Determine the [X, Y] coordinate at the center of the cell enclosing the given text.  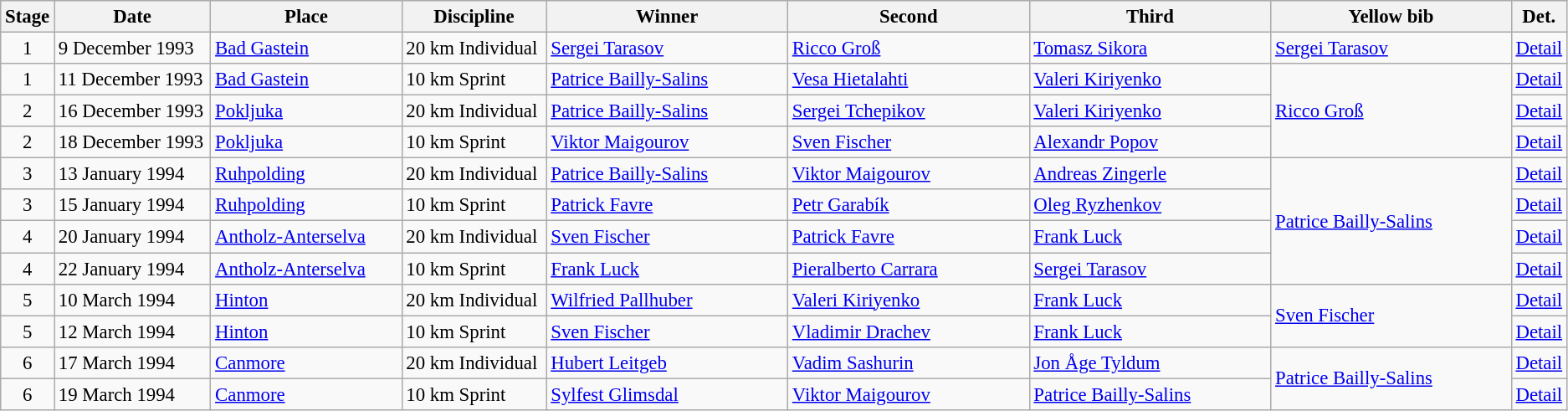
19 March 1994 [132, 394]
Second [909, 17]
11 December 1993 [132, 80]
Stage [28, 17]
17 March 1994 [132, 362]
Det. [1539, 17]
Discipline [474, 17]
Jon Åge Tyldum [1150, 362]
Petr Garabík [909, 205]
Yellow bib [1391, 17]
Wilfried Pallhuber [668, 300]
13 January 1994 [132, 174]
16 December 1993 [132, 111]
Vadim Sashurin [909, 362]
Andreas Zingerle [1150, 174]
Vesa Hietalahti [909, 80]
Pieralberto Carrara [909, 269]
Place [306, 17]
10 March 1994 [132, 300]
Sylfest Glimsdal [668, 394]
9 December 1993 [132, 49]
Sergei Tchepikov [909, 111]
15 January 1994 [132, 205]
20 January 1994 [132, 237]
Date [132, 17]
22 January 1994 [132, 269]
18 December 1993 [132, 142]
12 March 1994 [132, 331]
Tomasz Sikora [1150, 49]
Oleg Ryzhenkov [1150, 205]
Winner [668, 17]
Hubert Leitgeb [668, 362]
Alexandr Popov [1150, 142]
Third [1150, 17]
Vladimir Drachev [909, 331]
